Scan for the cell matching the given text and deliver its (x, y) coordinate at center. 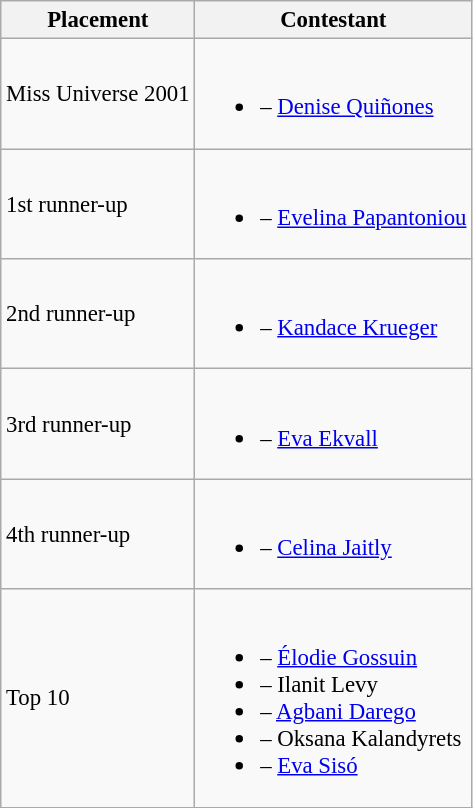
Miss Universe 2001 (98, 94)
2nd runner-up (98, 314)
1st runner-up (98, 204)
– Élodie Gossuin – Ilanit Levy – Agbani Darego – Oksana Kalandyrets – Eva Sisó (334, 698)
– Eva Ekvall (334, 424)
Contestant (334, 20)
– Celina Jaitly (334, 534)
4th runner-up (98, 534)
– Denise Quiñones (334, 94)
– Kandace Krueger (334, 314)
Placement (98, 20)
3rd runner-up (98, 424)
– Evelina Papantoniou (334, 204)
Top 10 (98, 698)
